Scan for the cell matching the given text and deliver its (X, Y) coordinate at center. 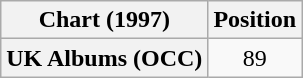
89 (255, 58)
UK Albums (OCC) (104, 58)
Chart (1997) (104, 20)
Position (255, 20)
